Search for the cell housing the specified text and yield its [X, Y] center coordinate. 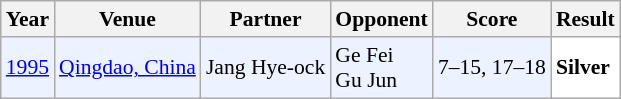
Qingdao, China [128, 68]
Opponent [382, 19]
Result [586, 19]
Venue [128, 19]
Jang Hye-ock [266, 68]
Silver [586, 68]
1995 [28, 68]
Score [492, 19]
Ge Fei Gu Jun [382, 68]
Year [28, 19]
7–15, 17–18 [492, 68]
Partner [266, 19]
